Find where the given text appears and provide that cell's center as [X, Y] coordinate. 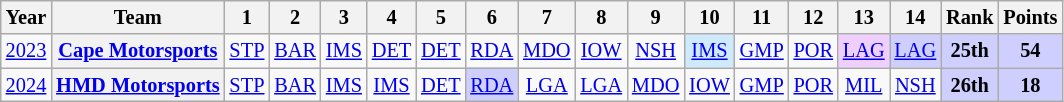
4 [392, 17]
11 [762, 17]
HMD Motorsports [138, 85]
12 [814, 17]
9 [656, 17]
8 [601, 17]
2023 [26, 51]
Cape Motorsports [138, 51]
25th [970, 51]
Year [26, 17]
Rank [970, 17]
2024 [26, 85]
18 [1030, 85]
3 [344, 17]
Team [138, 17]
1 [248, 17]
6 [492, 17]
26th [970, 85]
7 [546, 17]
14 [916, 17]
13 [864, 17]
Points [1030, 17]
MIL [864, 85]
5 [440, 17]
54 [1030, 51]
10 [709, 17]
2 [295, 17]
